Output the (x, y) coordinate of the center of the cell containing the given text.  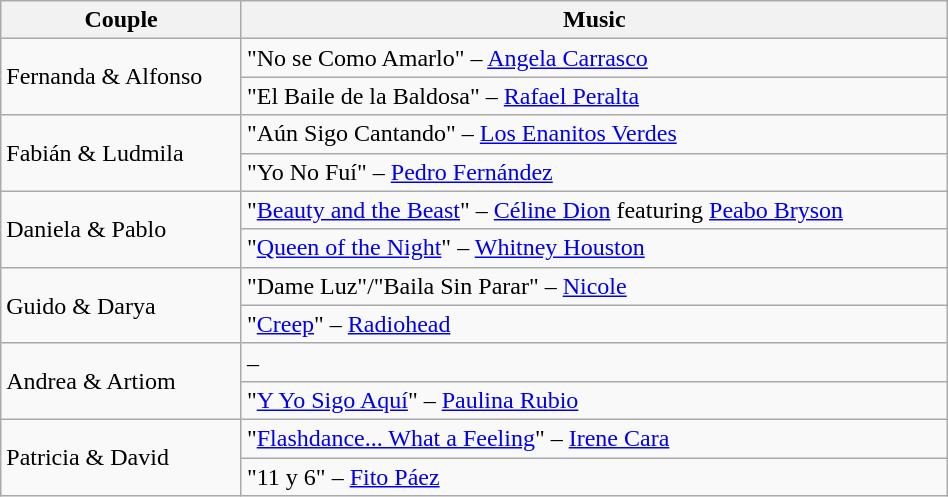
"Beauty and the Beast" – Céline Dion featuring Peabo Bryson (594, 210)
"Dame Luz"/"Baila Sin Parar" – Nicole (594, 286)
"Yo No Fuí" – Pedro Fernández (594, 172)
"Flashdance... What a Feeling" – Irene Cara (594, 438)
– (594, 362)
"Y Yo Sigo Aquí" – Paulina Rubio (594, 400)
Andrea & Artiom (122, 381)
"11 y 6" – Fito Páez (594, 477)
Couple (122, 20)
Fernanda & Alfonso (122, 77)
Guido & Darya (122, 305)
Fabián & Ludmila (122, 153)
"El Baile de la Baldosa" – Rafael Peralta (594, 96)
"No se Como Amarlo" – Angela Carrasco (594, 58)
"Queen of the Night" – Whitney Houston (594, 248)
Music (594, 20)
Daniela & Pablo (122, 229)
"Creep" – Radiohead (594, 324)
"Aún Sigo Cantando" – Los Enanitos Verdes (594, 134)
Patricia & David (122, 457)
